Scan for the cell matching the given text and deliver its [x, y] coordinate at center. 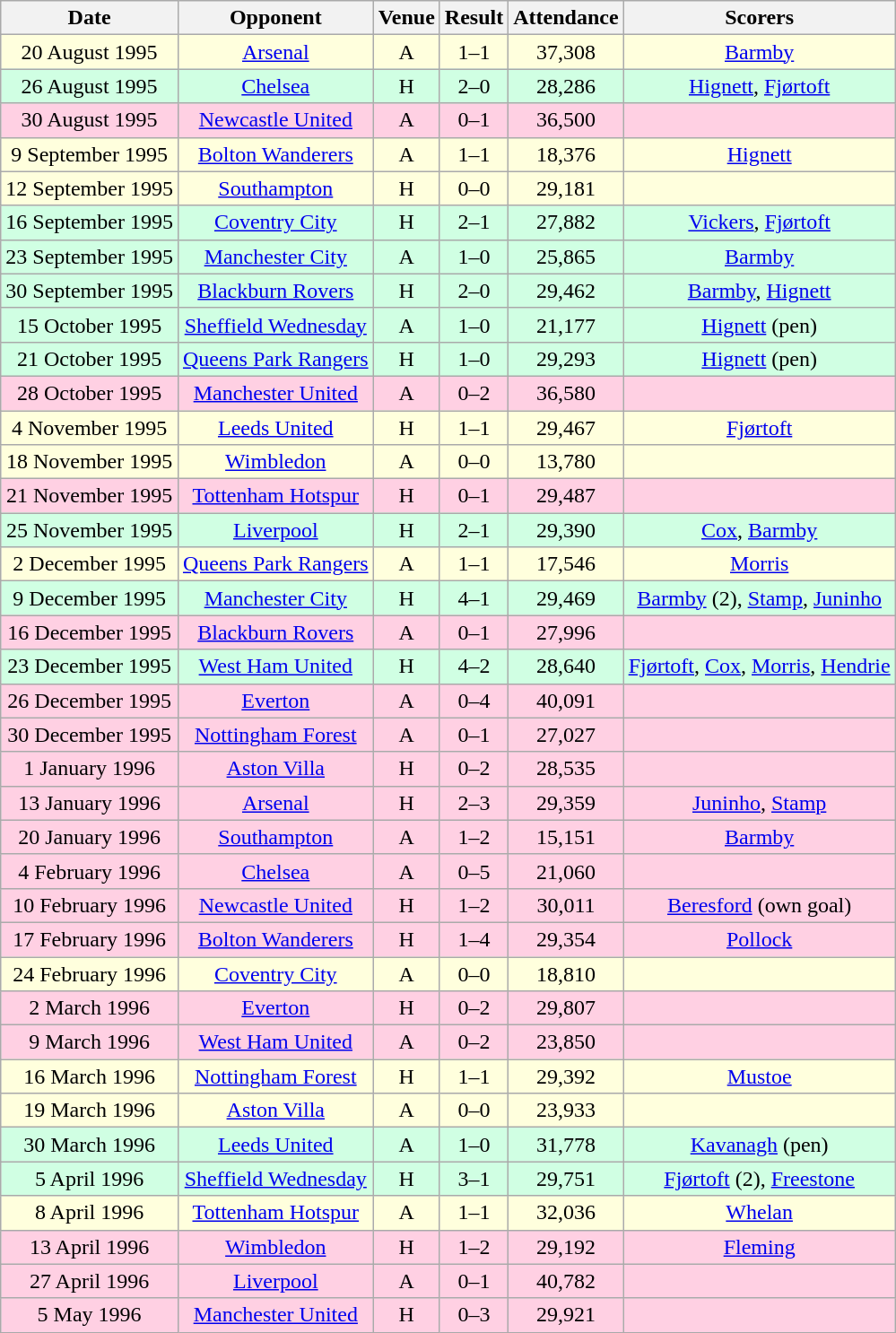
0–3 [474, 1315]
Morris [759, 564]
29,392 [566, 1076]
36,500 [566, 120]
13 January 1996 [90, 803]
Fjørtoft [759, 428]
29,921 [566, 1315]
16 December 1995 [90, 632]
Barmby (2), Stamp, Juninho [759, 598]
1 January 1996 [90, 769]
37,308 [566, 52]
21 October 1995 [90, 359]
20 August 1995 [90, 52]
2 March 1996 [90, 1008]
30 August 1995 [90, 120]
4–1 [474, 598]
21,177 [566, 325]
Pollock [759, 939]
5 May 1996 [90, 1315]
Opponent [275, 18]
30,011 [566, 905]
30 March 1996 [90, 1145]
27,882 [566, 222]
32,036 [566, 1213]
4 November 1995 [90, 428]
Kavanagh (pen) [759, 1145]
40,091 [566, 701]
21,060 [566, 871]
Cox, Barmby [759, 530]
30 December 1995 [90, 735]
29,469 [566, 598]
26 December 1995 [90, 701]
Fjørtoft (2), Freestone [759, 1179]
17 February 1996 [90, 939]
1–4 [474, 939]
28,286 [566, 86]
Mustoe [759, 1076]
20 January 1996 [90, 837]
Barmby, Hignett [759, 291]
9 September 1995 [90, 154]
21 November 1995 [90, 496]
Scorers [759, 18]
3–1 [474, 1179]
26 August 1995 [90, 86]
Result [474, 18]
18,376 [566, 154]
0–4 [474, 701]
29,181 [566, 188]
15,151 [566, 837]
16 September 1995 [90, 222]
Whelan [759, 1213]
24 February 1996 [90, 973]
29,462 [566, 291]
8 April 1996 [90, 1213]
27 April 1996 [90, 1281]
Venue [406, 18]
Fjørtoft, Cox, Morris, Hendrie [759, 666]
30 September 1995 [90, 291]
9 March 1996 [90, 1042]
31,778 [566, 1145]
13,780 [566, 462]
23 September 1995 [90, 257]
29,192 [566, 1247]
36,580 [566, 393]
29,751 [566, 1179]
40,782 [566, 1281]
19 March 1996 [90, 1111]
9 December 1995 [90, 598]
27,996 [566, 632]
Hignett, Fjørtoft [759, 86]
16 March 1996 [90, 1076]
17,546 [566, 564]
Hignett [759, 154]
Attendance [566, 18]
4–2 [474, 666]
27,027 [566, 735]
29,807 [566, 1008]
Beresford (own goal) [759, 905]
29,467 [566, 428]
23,933 [566, 1111]
Juninho, Stamp [759, 803]
Vickers, Fjørtoft [759, 222]
28,640 [566, 666]
23 December 1995 [90, 666]
25,865 [566, 257]
Date [90, 18]
5 April 1996 [90, 1179]
29,293 [566, 359]
29,354 [566, 939]
29,487 [566, 496]
18 November 1995 [90, 462]
10 February 1996 [90, 905]
2 December 1995 [90, 564]
23,850 [566, 1042]
2–3 [474, 803]
18,810 [566, 973]
15 October 1995 [90, 325]
28,535 [566, 769]
12 September 1995 [90, 188]
29,359 [566, 803]
Fleming [759, 1247]
29,390 [566, 530]
0–5 [474, 871]
28 October 1995 [90, 393]
25 November 1995 [90, 530]
4 February 1996 [90, 871]
13 April 1996 [90, 1247]
